From the cell containing the given text, extract its center point as [X, Y] coordinate. 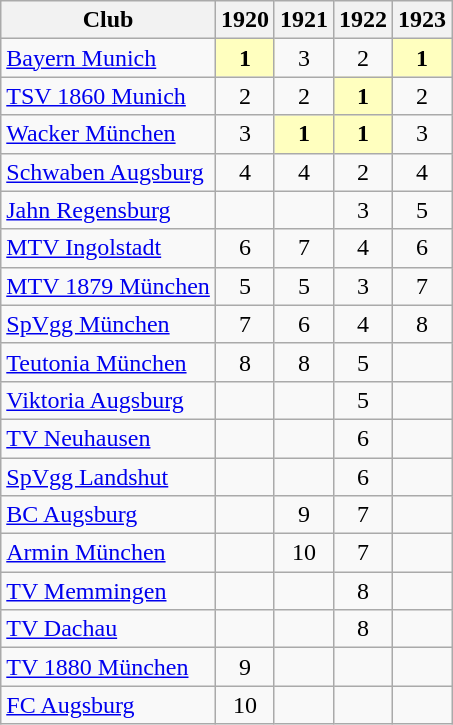
FC Augsburg [108, 705]
TV Memmingen [108, 591]
TV Dachau [108, 629]
TV Neuhausen [108, 438]
1920 [244, 20]
MTV Ingolstadt [108, 248]
TV 1880 München [108, 667]
1922 [362, 20]
Wacker München [108, 134]
1923 [422, 20]
Teutonia München [108, 362]
1921 [304, 20]
Bayern Munich [108, 58]
Viktoria Augsburg [108, 400]
Jahn Regensburg [108, 210]
MTV 1879 München [108, 286]
Armin München [108, 553]
BC Augsburg [108, 515]
SpVgg Landshut [108, 477]
Schwaben Augsburg [108, 172]
TSV 1860 Munich [108, 96]
SpVgg München [108, 324]
Club [108, 20]
